Capture the cell that displays the provided text and extract its (x, y) central coordinate. 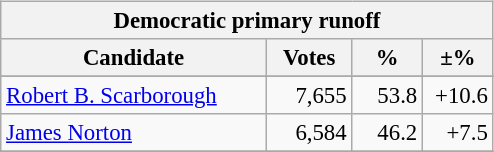
James Norton (134, 133)
% (388, 58)
+7.5 (458, 133)
Votes (309, 58)
+10.6 (458, 96)
±% (458, 58)
6,584 (309, 133)
Candidate (134, 58)
7,655 (309, 96)
46.2 (388, 133)
Robert B. Scarborough (134, 96)
53.8 (388, 96)
Democratic primary runoff (247, 21)
